Capture the cell that displays the provided text and extract its [X, Y] central coordinate. 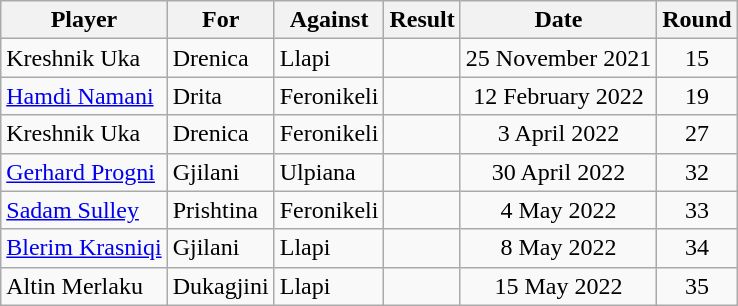
4 May 2022 [558, 210]
Result [422, 20]
25 November 2021 [558, 58]
Gerhard Progni [84, 172]
33 [697, 210]
Blerim Krasniqi [84, 248]
Prishtina [220, 210]
Against [329, 20]
Dukagjini [220, 286]
19 [697, 96]
15 May 2022 [558, 286]
3 April 2022 [558, 134]
Altin Merlaku [84, 286]
Sadam Sulley [84, 210]
Date [558, 20]
Round [697, 20]
Drita [220, 96]
32 [697, 172]
27 [697, 134]
Hamdi Namani [84, 96]
34 [697, 248]
12 February 2022 [558, 96]
For [220, 20]
Player [84, 20]
Ulpiana [329, 172]
15 [697, 58]
35 [697, 286]
8 May 2022 [558, 248]
30 April 2022 [558, 172]
